Capture the cell that displays the provided text and extract its (x, y) central coordinate. 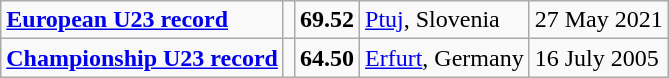
27 May 2021 (598, 20)
64.50 (326, 58)
Ptuj, Slovenia (445, 20)
16 July 2005 (598, 58)
Championship U23 record (142, 58)
European U23 record (142, 20)
Erfurt, Germany (445, 58)
69.52 (326, 20)
